Output the (X, Y) coordinate of the center of the cell containing the given text.  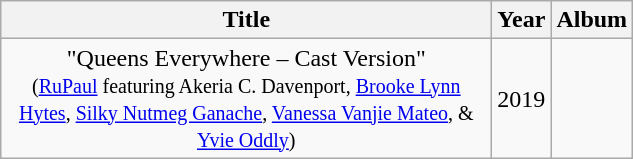
Title (246, 20)
2019 (522, 98)
Album (592, 20)
Year (522, 20)
